Identify which cell holds the provided text, then report its (X, Y) central coordinate. 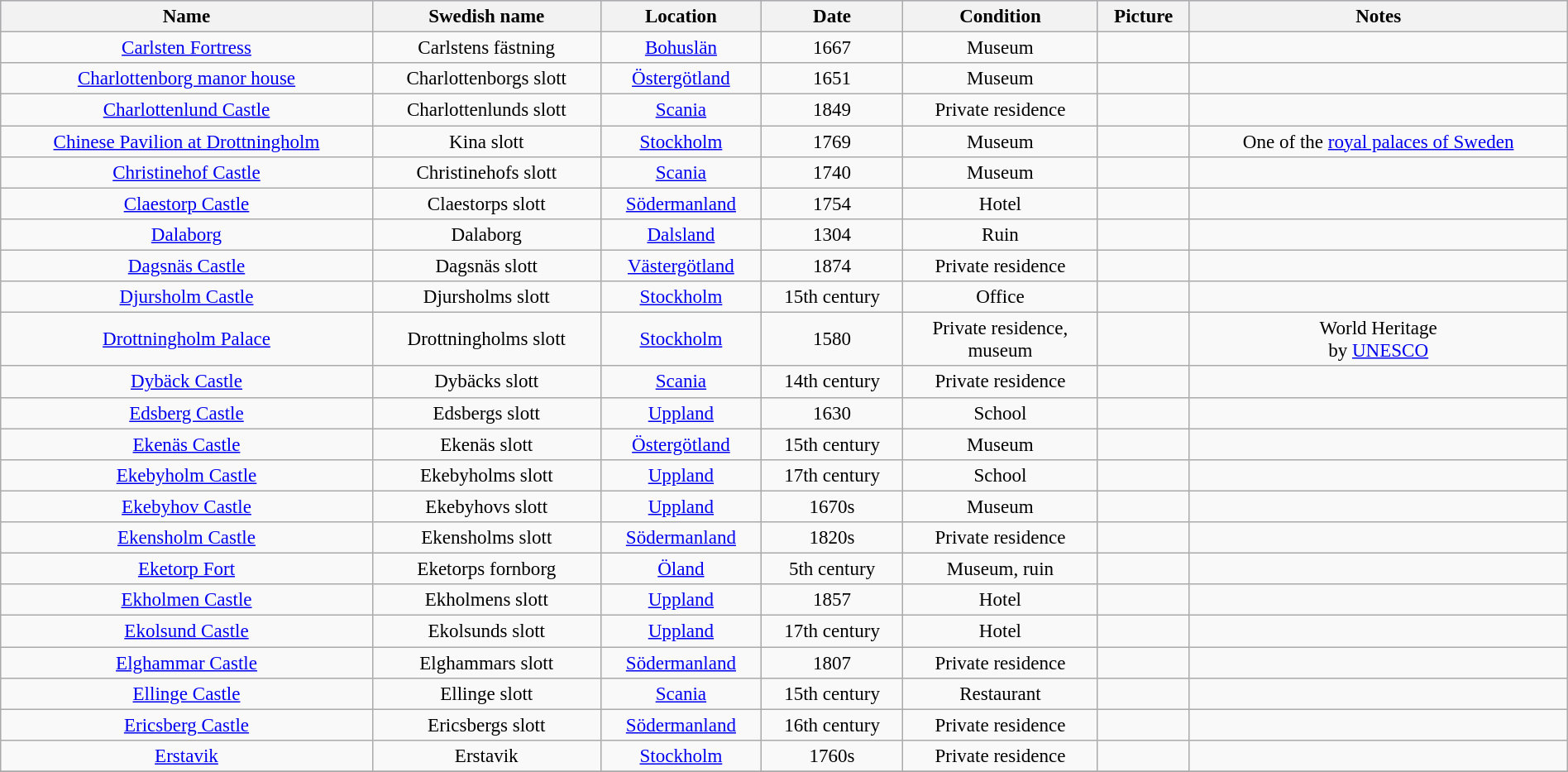
Dybäcks slott (486, 382)
1667 (832, 48)
1630 (832, 413)
Ekolsunds slott (486, 631)
Carlstens fästning (486, 48)
Swedish name (486, 17)
Kina slott (486, 141)
Claestorps slott (486, 204)
Private residence, museum (1001, 339)
Christinehof Castle (187, 173)
1874 (832, 266)
1740 (832, 173)
14th century (832, 382)
Dagsnäs slott (486, 266)
1651 (832, 79)
Location (681, 17)
1580 (832, 339)
Ekensholm Castle (187, 538)
Edsbergs slott (486, 413)
Elghammar Castle (187, 663)
Ericsberg Castle (187, 725)
Eketorps fornborg (486, 569)
Restaurant (1001, 694)
Ekenäs Castle (187, 444)
Ekebyholms slott (486, 476)
Notes (1378, 17)
Ericsbergs slott (486, 725)
1857 (832, 600)
Eketorp Fort (187, 569)
Drottningholms slott (486, 339)
Christinehofs slott (486, 173)
Condition (1001, 17)
Ekolsund Castle (187, 631)
One of the royal palaces of Sweden (1378, 141)
Ekebyhov Castle (187, 506)
Claestorp Castle (187, 204)
Ekholmens slott (486, 600)
Carlsten Fortress (187, 48)
Dagsnäs Castle (187, 266)
1807 (832, 663)
Djursholms slott (486, 297)
Charlottenlund Castle (187, 110)
Ekebyhovs slott (486, 506)
Ellinge slott (486, 694)
16th century (832, 725)
Ellinge Castle (187, 694)
Öland (681, 569)
Ruin (1001, 235)
Chinese Pavilion at Drottningholm (187, 141)
Bohuslän (681, 48)
Elghammars slott (486, 663)
1760s (832, 756)
Dybäck Castle (187, 382)
Museum, ruin (1001, 569)
Charlottenlunds slott (486, 110)
Västergötland (681, 266)
Ekensholms slott (486, 538)
Drottningholm Palace (187, 339)
Name (187, 17)
Ekholmen Castle (187, 600)
Dalsland (681, 235)
Office (1001, 297)
1849 (832, 110)
World Heritage by UNESCO (1378, 339)
1754 (832, 204)
Edsberg Castle (187, 413)
Charlottenborg manor house (187, 79)
Ekenäs slott (486, 444)
Ekebyholm Castle (187, 476)
Picture (1143, 17)
1670s (832, 506)
Djursholm Castle (187, 297)
5th century (832, 569)
1304 (832, 235)
1820s (832, 538)
1769 (832, 141)
Date (832, 17)
Charlottenborgs slott (486, 79)
